Scan for the cell matching the given text and deliver its [x, y] coordinate at center. 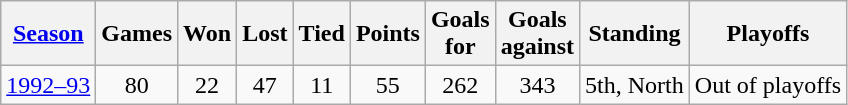
262 [460, 85]
Won [208, 34]
Points [388, 34]
343 [537, 85]
Lost [265, 34]
Season [48, 34]
Goalsfor [460, 34]
Goalsagainst [537, 34]
55 [388, 85]
22 [208, 85]
Playoffs [768, 34]
11 [322, 85]
47 [265, 85]
Standing [635, 34]
80 [137, 85]
Tied [322, 34]
Out of playoffs [768, 85]
1992–93 [48, 85]
5th, North [635, 85]
Games [137, 34]
